Return the [x, y] coordinate for the center point of the cell that contains the specified text.  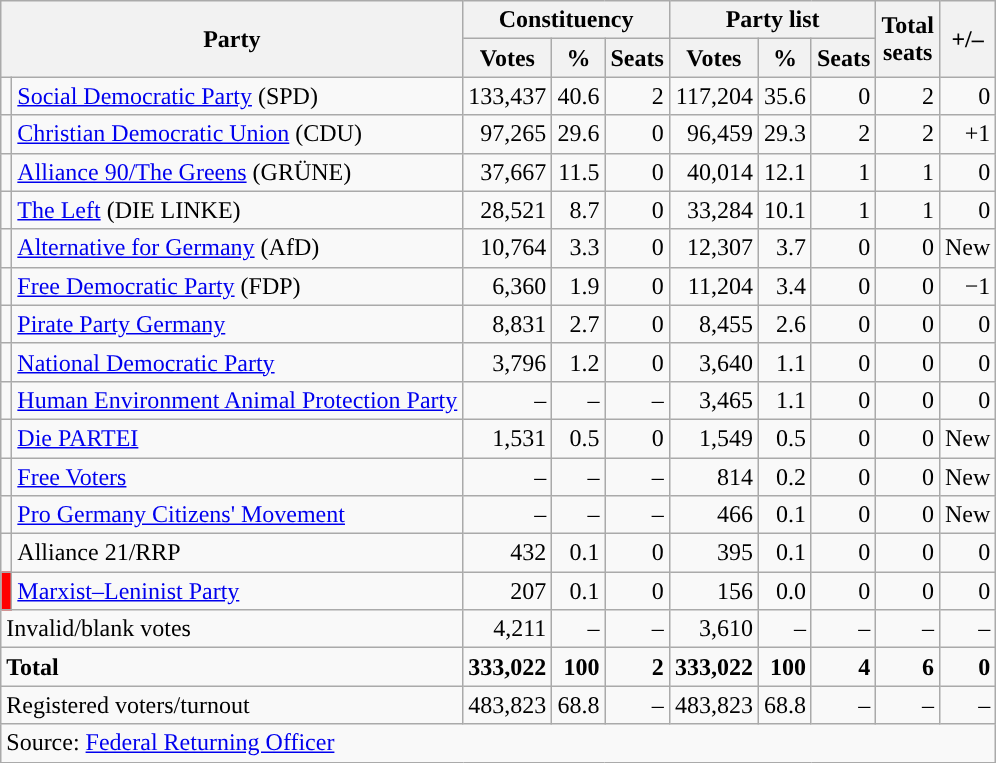
2.7 [578, 324]
Die PARTEI [238, 438]
2.6 [784, 324]
29.3 [784, 134]
3,796 [508, 362]
Pro Germany Citizens' Movement [238, 515]
Totalseats [908, 39]
Alliance 90/The Greens (GRÜNE) [238, 172]
1,531 [508, 438]
0.0 [784, 591]
133,437 [508, 96]
432 [508, 553]
207 [508, 591]
40.6 [578, 96]
8,455 [714, 324]
156 [714, 591]
+1 [967, 134]
11,204 [714, 286]
Social Democratic Party (SPD) [238, 96]
466 [714, 515]
National Democratic Party [238, 362]
Source: Federal Returning Officer [498, 743]
814 [714, 477]
+/– [967, 39]
40,014 [714, 172]
Christian Democratic Union (CDU) [238, 134]
35.6 [784, 96]
Marxist–Leninist Party [238, 591]
3,465 [714, 400]
1,549 [714, 438]
3.4 [784, 286]
3,610 [714, 629]
−1 [967, 286]
33,284 [714, 210]
1.2 [578, 362]
3.3 [578, 248]
3,640 [714, 362]
37,667 [508, 172]
6 [908, 667]
Party [232, 39]
12,307 [714, 248]
28,521 [508, 210]
97,265 [508, 134]
Total [232, 667]
8.7 [578, 210]
6,360 [508, 286]
11.5 [578, 172]
Party list [772, 20]
4,211 [508, 629]
Registered voters/turnout [232, 705]
Constituency [566, 20]
29.6 [578, 134]
3.7 [784, 248]
Invalid/blank votes [232, 629]
8,831 [508, 324]
The Left (DIE LINKE) [238, 210]
Human Environment Animal Protection Party [238, 400]
10,764 [508, 248]
10.1 [784, 210]
Pirate Party Germany [238, 324]
395 [714, 553]
Free Democratic Party (FDP) [238, 286]
Alliance 21/RRP [238, 553]
117,204 [714, 96]
4 [843, 667]
Alternative for Germany (AfD) [238, 248]
1.9 [578, 286]
12.1 [784, 172]
96,459 [714, 134]
Free Voters [238, 477]
0.2 [784, 477]
